From the cell containing the given text, extract its center point as [x, y] coordinate. 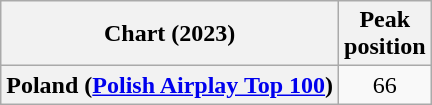
Chart (2023) [170, 34]
66 [385, 85]
Peakposition [385, 34]
Poland (Polish Airplay Top 100) [170, 85]
